Extract the (X, Y) coordinate from the center of the cell holding the provided text.  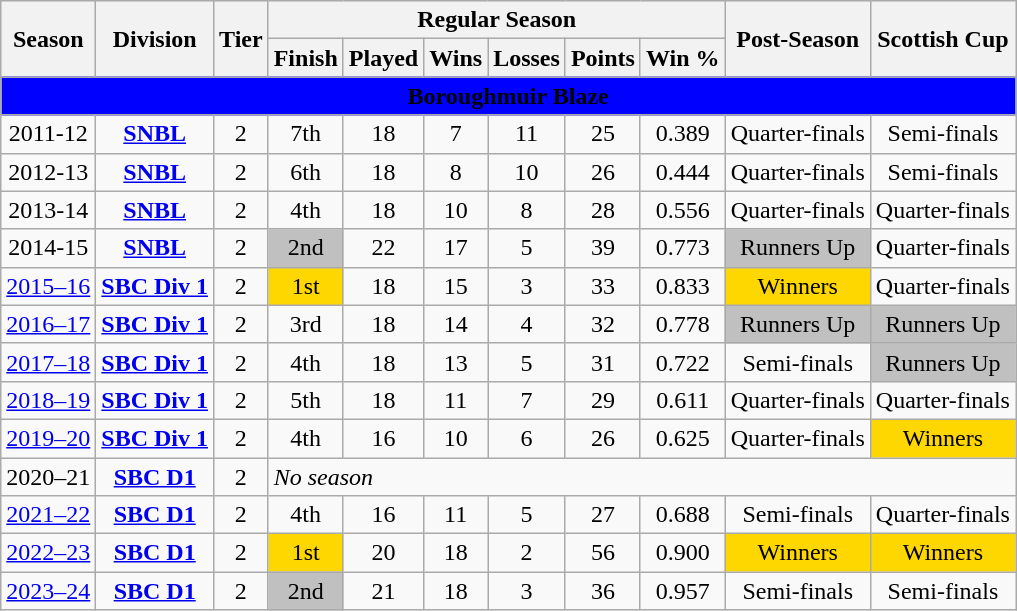
0.444 (682, 172)
36 (602, 591)
2022–23 (48, 553)
6 (527, 438)
Scottish Cup (942, 39)
28 (602, 210)
Losses (527, 58)
2015–16 (48, 286)
29 (602, 400)
39 (602, 248)
17 (456, 248)
2019–20 (48, 438)
Played (383, 58)
13 (456, 362)
25 (602, 134)
0.833 (682, 286)
21 (383, 591)
6th (306, 172)
Tier (242, 39)
0.773 (682, 248)
27 (602, 515)
3rd (306, 324)
2013-14 (48, 210)
2016–17 (48, 324)
Season (48, 39)
Win % (682, 58)
2012-13 (48, 172)
Boroughmuir Blaze (508, 96)
2011-12 (48, 134)
4 (527, 324)
5th (306, 400)
0.688 (682, 515)
2014-15 (48, 248)
0.611 (682, 400)
7th (306, 134)
Points (602, 58)
Wins (456, 58)
Post-Season (798, 39)
20 (383, 553)
0.556 (682, 210)
0.389 (682, 134)
0.900 (682, 553)
22 (383, 248)
Regular Season (496, 20)
0.722 (682, 362)
0.957 (682, 591)
2021–22 (48, 515)
2017–18 (48, 362)
Division (155, 39)
56 (602, 553)
2020–21 (48, 477)
Finish (306, 58)
0.625 (682, 438)
32 (602, 324)
14 (456, 324)
2018–19 (48, 400)
0.778 (682, 324)
15 (456, 286)
31 (602, 362)
No season (642, 477)
33 (602, 286)
2023–24 (48, 591)
